Capture the cell that displays the provided text and extract its [x, y] central coordinate. 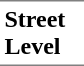
Street Level [42, 33]
